Search for the cell housing the specified text and yield its (x, y) center coordinate. 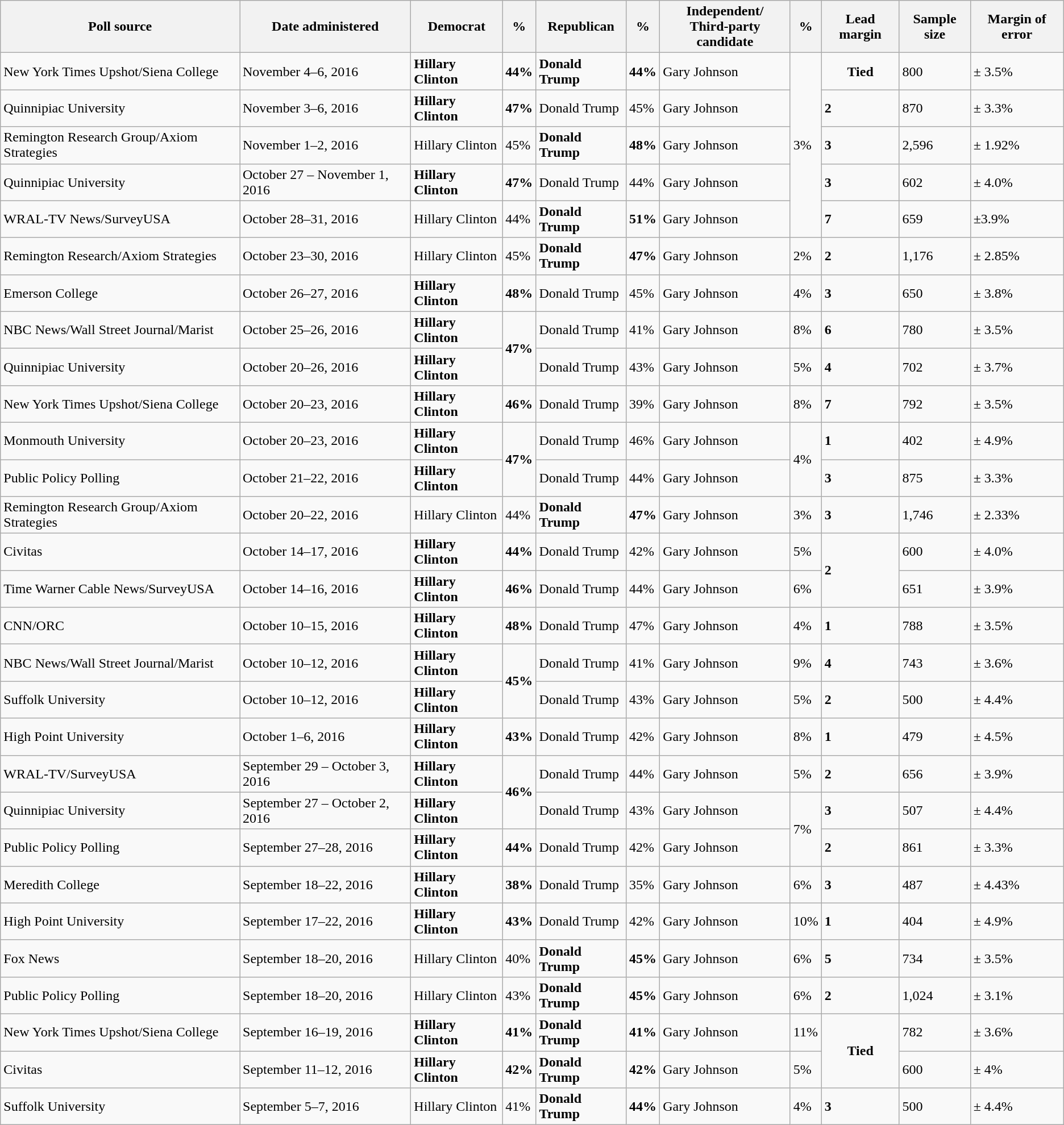
11% (806, 1032)
Independent/Third-party candidate (725, 27)
788 (934, 626)
1,176 (934, 256)
702 (934, 367)
October 23–30, 2016 (325, 256)
780 (934, 330)
Democrat (457, 27)
Date administered (325, 27)
35% (643, 884)
782 (934, 1032)
659 (934, 219)
October 14–17, 2016 (325, 552)
404 (934, 922)
Meredith College (120, 884)
± 3.8% (1017, 293)
2% (806, 256)
October 20–22, 2016 (325, 515)
651 (934, 589)
Fox News (120, 958)
September 27–28, 2016 (325, 848)
602 (934, 182)
Monmouth University (120, 441)
507 (934, 810)
2,596 (934, 145)
September 29 – October 3, 2016 (325, 774)
10% (806, 922)
Poll source (120, 27)
October 1–6, 2016 (325, 736)
Sample size (934, 27)
51% (643, 219)
5 (861, 958)
39% (643, 403)
October 14–16, 2016 (325, 589)
± 2.85% (1017, 256)
1,746 (934, 515)
Republican (581, 27)
September 17–22, 2016 (325, 922)
September 16–19, 2016 (325, 1032)
September 27 – October 2, 2016 (325, 810)
November 4–6, 2016 (325, 72)
November 3–6, 2016 (325, 108)
870 (934, 108)
WRAL-TV News/SurveyUSA (120, 219)
WRAL-TV/SurveyUSA (120, 774)
±3.9% (1017, 219)
6 (861, 330)
October 25–26, 2016 (325, 330)
September 11–12, 2016 (325, 1069)
734 (934, 958)
656 (934, 774)
October 26–27, 2016 (325, 293)
± 3.7% (1017, 367)
402 (934, 441)
Remington Research/Axiom Strategies (120, 256)
861 (934, 848)
800 (934, 72)
Emerson College (120, 293)
487 (934, 884)
38% (519, 884)
875 (934, 477)
40% (519, 958)
792 (934, 403)
743 (934, 663)
± 2.33% (1017, 515)
9% (806, 663)
September 5–7, 2016 (325, 1107)
Margin of error (1017, 27)
± 4% (1017, 1069)
± 4.5% (1017, 736)
October 27 – November 1, 2016 (325, 182)
October 10–15, 2016 (325, 626)
September 18–22, 2016 (325, 884)
Lead margin (861, 27)
October 20–26, 2016 (325, 367)
479 (934, 736)
CNN/ORC (120, 626)
November 1–2, 2016 (325, 145)
± 4.43% (1017, 884)
October 21–22, 2016 (325, 477)
1,024 (934, 995)
650 (934, 293)
7% (806, 829)
± 3.1% (1017, 995)
Time Warner Cable News/SurveyUSA (120, 589)
October 28–31, 2016 (325, 219)
± 1.92% (1017, 145)
